Scan for the cell matching the given text and deliver its (X, Y) coordinate at center. 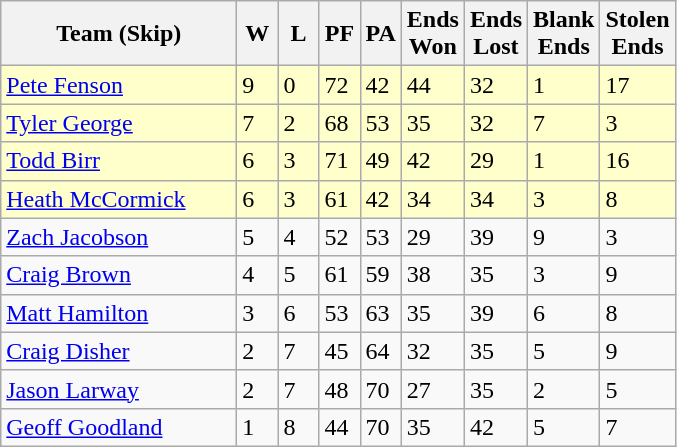
Ends Won (432, 34)
PA (380, 34)
Matt Hamilton (119, 313)
Geoff Goodland (119, 427)
W (258, 34)
Craig Disher (119, 351)
64 (380, 351)
Todd Birr (119, 161)
0 (298, 85)
59 (380, 275)
Ends Lost (496, 34)
52 (340, 237)
Heath McCormick (119, 199)
68 (340, 123)
17 (638, 85)
Team (Skip) (119, 34)
Stolen Ends (638, 34)
27 (432, 389)
48 (340, 389)
Craig Brown (119, 275)
38 (432, 275)
49 (380, 161)
Jason Larway (119, 389)
Tyler George (119, 123)
Blank Ends (564, 34)
16 (638, 161)
Pete Fenson (119, 85)
Zach Jacobson (119, 237)
PF (340, 34)
72 (340, 85)
45 (340, 351)
63 (380, 313)
L (298, 34)
71 (340, 161)
